Detect which cell encompasses the target text, then output its [x, y] center coordinate. 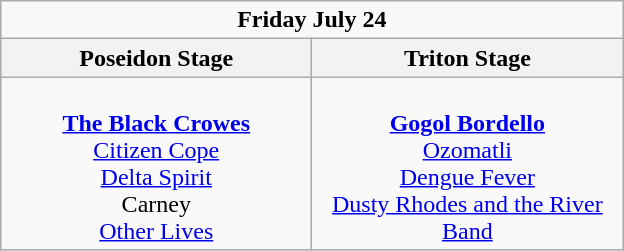
Triton Stage [468, 58]
Friday July 24 [312, 20]
Gogol Bordello Ozomatli Dengue Fever Dusty Rhodes and the River Band [468, 164]
The Black Crowes Citizen Cope Delta Spirit Carney Other Lives [156, 164]
Poseidon Stage [156, 58]
